Return the [x, y] coordinate for the center point of the cell that contains the specified text.  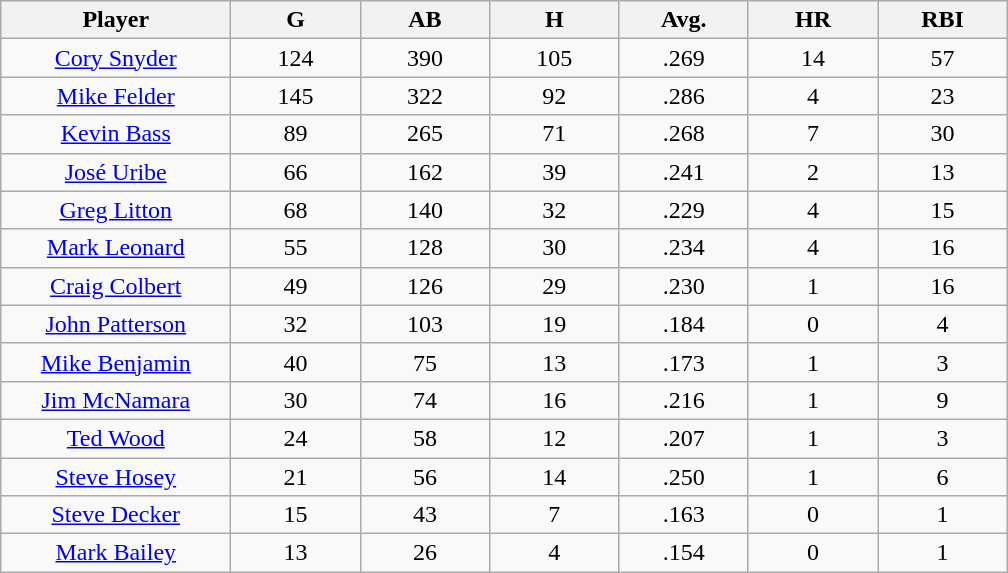
56 [424, 477]
55 [296, 248]
H [554, 20]
49 [296, 286]
126 [424, 286]
Craig Colbert [116, 286]
71 [554, 134]
AB [424, 20]
29 [554, 286]
40 [296, 362]
Steve Hosey [116, 477]
.269 [684, 58]
Ted Wood [116, 438]
128 [424, 248]
Kevin Bass [116, 134]
.230 [684, 286]
19 [554, 324]
390 [424, 58]
.229 [684, 210]
140 [424, 210]
24 [296, 438]
43 [424, 515]
89 [296, 134]
G [296, 20]
.250 [684, 477]
.241 [684, 172]
265 [424, 134]
23 [942, 96]
Mike Felder [116, 96]
Mike Benjamin [116, 362]
6 [942, 477]
322 [424, 96]
Player [116, 20]
Mark Bailey [116, 553]
Mark Leonard [116, 248]
21 [296, 477]
145 [296, 96]
Cory Snyder [116, 58]
Steve Decker [116, 515]
12 [554, 438]
.154 [684, 553]
103 [424, 324]
Avg. [684, 20]
.268 [684, 134]
.286 [684, 96]
57 [942, 58]
162 [424, 172]
.207 [684, 438]
Jim McNamara [116, 400]
9 [942, 400]
75 [424, 362]
.216 [684, 400]
39 [554, 172]
58 [424, 438]
26 [424, 553]
74 [424, 400]
.184 [684, 324]
John Patterson [116, 324]
José Uribe [116, 172]
92 [554, 96]
.173 [684, 362]
Greg Litton [116, 210]
.163 [684, 515]
68 [296, 210]
105 [554, 58]
2 [812, 172]
RBI [942, 20]
66 [296, 172]
.234 [684, 248]
124 [296, 58]
HR [812, 20]
